Output the [x, y] coordinate of the center of the cell containing the given text.  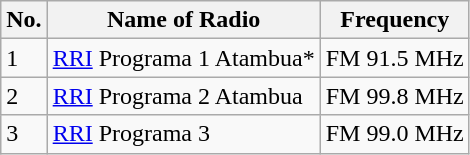
RRI Programa 1 Atambua* [184, 58]
No. [24, 20]
FM 99.8 MHz [394, 96]
Frequency [394, 20]
FM 91.5 MHz [394, 58]
3 [24, 134]
Name of Radio [184, 20]
FM 99.0 MHz [394, 134]
RRI Programa 2 Atambua [184, 96]
RRI Programa 3 [184, 134]
2 [24, 96]
1 [24, 58]
